Detect which cell encompasses the target text, then output its [X, Y] center coordinate. 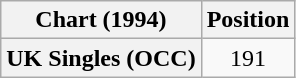
Position [248, 20]
UK Singles (OCC) [101, 58]
191 [248, 58]
Chart (1994) [101, 20]
